For the text-containing cell, return its midpoint in [x, y] coordinate format. 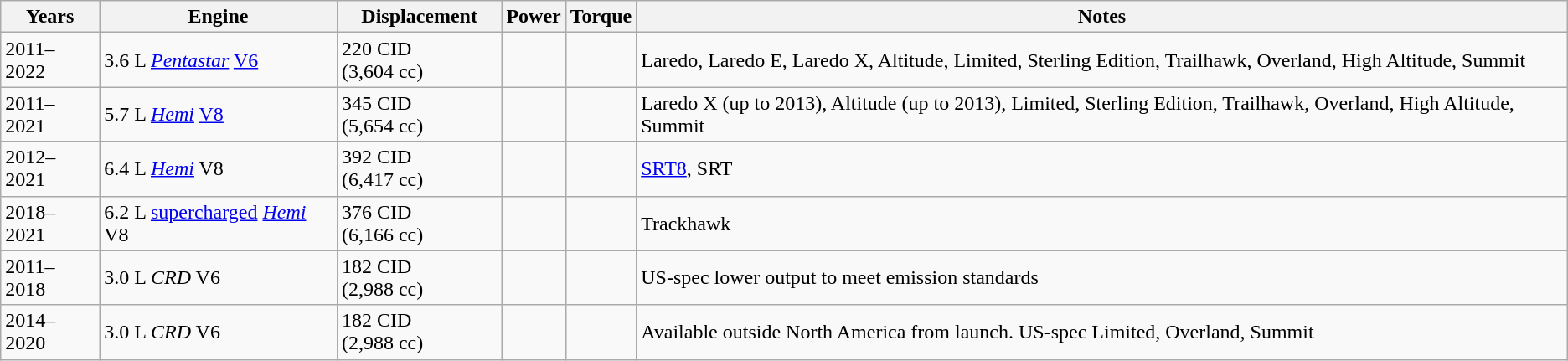
Engine [219, 17]
220 CID (3,604 cc) [419, 60]
2012–2021 [50, 169]
Notes [1102, 17]
Displacement [419, 17]
392 CID (6,417 cc) [419, 169]
US-spec lower output to meet emission standards [1102, 278]
SRT8, SRT [1102, 169]
Years [50, 17]
Laredo, Laredo E, Laredo X, Altitude, Limited, Sterling Edition, Trailhawk, Overland, High Altitude, Summit [1102, 60]
Power [534, 17]
3.6 L Pentastar V6 [219, 60]
2018–2021 [50, 223]
Trackhawk [1102, 223]
Available outside North America from launch. US-spec Limited, Overland, Summit [1102, 332]
Laredo X (up to 2013), Altitude (up to 2013), Limited, Sterling Edition, Trailhawk, Overland, High Altitude, Summit [1102, 114]
Torque [601, 17]
6.2 L supercharged Hemi V8 [219, 223]
5.7 L Hemi V8 [219, 114]
2011–2022 [50, 60]
345 CID (5,654 cc) [419, 114]
6.4 L Hemi V8 [219, 169]
2011–2018 [50, 278]
2014–2020 [50, 332]
2011–2021 [50, 114]
376 CID (6,166 cc) [419, 223]
